Scan for the cell matching the given text and deliver its (x, y) coordinate at center. 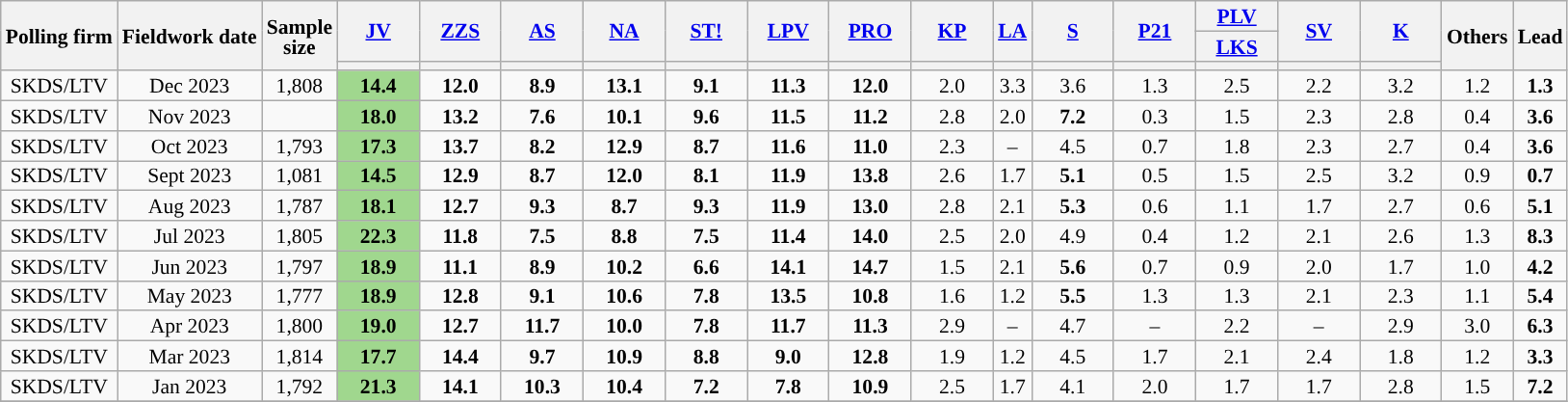
PRO (871, 31)
PLV (1237, 15)
8.2 (541, 147)
14.5 (378, 175)
9.7 (541, 357)
8.1 (707, 175)
9.6 (707, 116)
0.3 (1154, 116)
1,081 (300, 175)
4.9 (1073, 235)
13.2 (460, 116)
2.4 (1320, 357)
1.9 (952, 357)
11.5 (788, 116)
S (1073, 31)
4.1 (1073, 386)
1,787 (300, 206)
10.4 (624, 386)
5.3 (1073, 206)
13.0 (871, 206)
Aug 2023 (190, 206)
11.8 (460, 235)
K (1400, 31)
JV (378, 31)
Lead (1541, 36)
10.0 (624, 326)
LA (1012, 31)
SV (1320, 31)
Oct 2023 (190, 147)
1,808 (300, 87)
5.5 (1073, 295)
Fieldwork date (190, 36)
18.0 (378, 116)
0.5 (1154, 175)
13.7 (460, 147)
13.5 (788, 295)
ST! (707, 31)
P21 (1154, 31)
1.6 (952, 295)
6.3 (1541, 326)
8.3 (1541, 235)
11.2 (871, 116)
Mar 2023 (190, 357)
LKS (1237, 46)
Nov 2023 (190, 116)
Others (1477, 36)
10.1 (624, 116)
10.3 (541, 386)
4.7 (1073, 326)
Apr 2023 (190, 326)
1,805 (300, 235)
1,797 (300, 266)
Jan 2023 (190, 386)
13.8 (871, 175)
4.2 (1541, 266)
Dec 2023 (190, 87)
Samplesize (300, 36)
19.0 (378, 326)
17.7 (378, 357)
11.0 (871, 147)
11.6 (788, 147)
Sept 2023 (190, 175)
NA (624, 31)
10.8 (871, 295)
Jul 2023 (190, 235)
14.0 (871, 235)
1,800 (300, 326)
11.4 (788, 235)
LPV (788, 31)
10.6 (624, 295)
1.0 (1477, 266)
18.1 (378, 206)
ZZS (460, 31)
14.7 (871, 266)
11.1 (460, 266)
9.0 (788, 357)
May 2023 (190, 295)
5.6 (1073, 266)
17.3 (378, 147)
AS (541, 31)
1,793 (300, 147)
21.3 (378, 386)
6.6 (707, 266)
7.6 (541, 116)
5.4 (1541, 295)
1,777 (300, 295)
Polling firm (60, 36)
KP (952, 31)
3.0 (1477, 326)
13.1 (624, 87)
1,814 (300, 357)
10.2 (624, 266)
22.3 (378, 235)
Jun 2023 (190, 266)
1,792 (300, 386)
